Search for the cell housing the specified text and yield its [x, y] center coordinate. 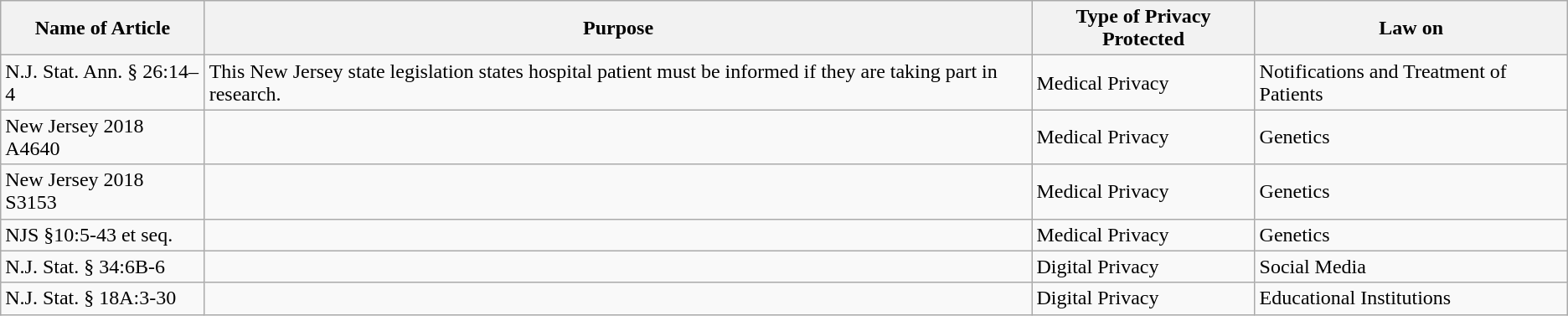
Educational Institutions [1411, 298]
Social Media [1411, 267]
This New Jersey state legislation states hospital patient must be informed if they are taking part in research. [618, 82]
N.J. Stat. § 18A:3-30 [102, 298]
N.J. Stat. Ann. § 26:14–4 [102, 82]
NJS §10:5-43 et seq. [102, 235]
New Jersey 2018 A4640 [102, 137]
Type of Privacy Protected [1143, 28]
Name of Article [102, 28]
New Jersey 2018 S3153 [102, 191]
N.J. Stat. § 34:6B-6 [102, 267]
Law on [1411, 28]
Notifications and Treatment of Patients [1411, 82]
Purpose [618, 28]
